Locate the cell with the specified text and output its [X, Y] center coordinate. 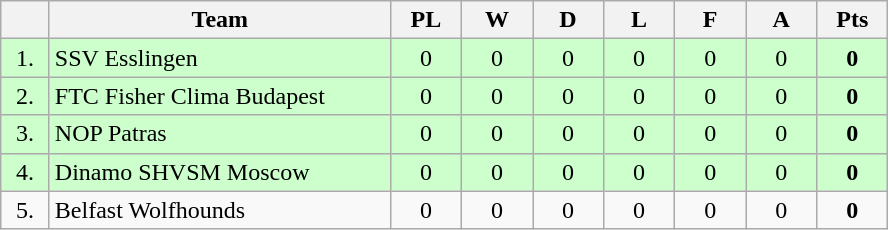
F [710, 20]
5. [26, 210]
A [782, 20]
D [568, 20]
PL [426, 20]
Pts [852, 20]
W [496, 20]
Team [220, 20]
FTC Fisher Clima Budapest [220, 96]
1. [26, 58]
L [640, 20]
Belfast Wolfhounds [220, 210]
SSV Esslingen [220, 58]
Dinamo SHVSM Moscow [220, 172]
NOP Patras [220, 134]
4. [26, 172]
3. [26, 134]
2. [26, 96]
